Output the (X, Y) coordinate of the center of the cell containing the given text.  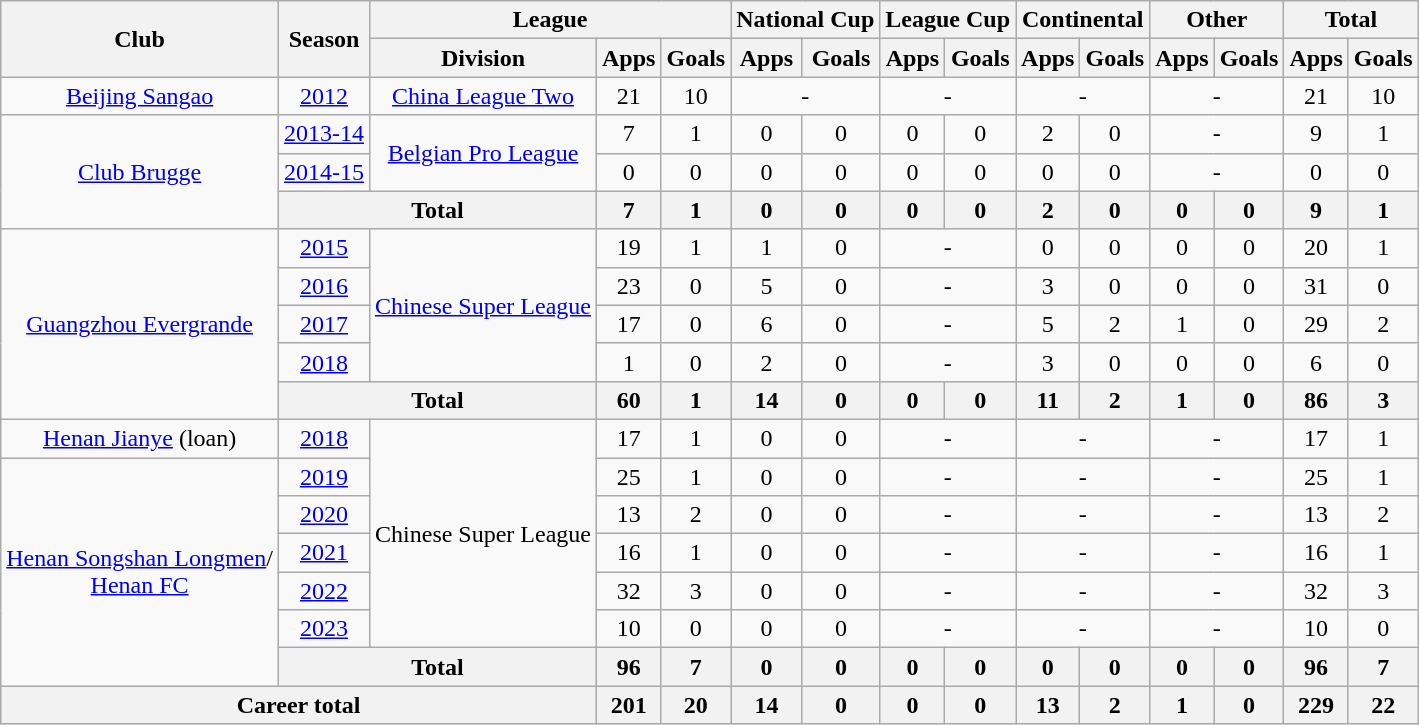
Other (1217, 20)
Club (140, 39)
229 (1316, 705)
2012 (324, 96)
2016 (324, 286)
2019 (324, 477)
2017 (324, 324)
China League Two (484, 96)
Career total (299, 705)
Season (324, 39)
Belgian Pro League (484, 153)
31 (1316, 286)
23 (629, 286)
2020 (324, 515)
201 (629, 705)
Guangzhou Evergrande (140, 324)
Division (484, 58)
11 (1048, 400)
19 (629, 248)
League (550, 20)
Henan Songshan Longmen/Henan FC (140, 572)
Club Brugge (140, 172)
2013-14 (324, 134)
2021 (324, 553)
86 (1316, 400)
Beijing Sangao (140, 96)
Henan Jianye (loan) (140, 438)
Continental (1083, 20)
29 (1316, 324)
2023 (324, 629)
League Cup (948, 20)
2014-15 (324, 172)
National Cup (806, 20)
22 (1383, 705)
2022 (324, 591)
60 (629, 400)
2015 (324, 248)
